For the text-containing cell, return its midpoint in (x, y) coordinate format. 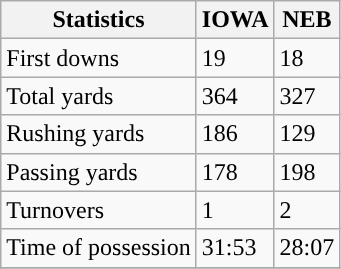
1 (235, 210)
Statistics (99, 20)
NEB (307, 20)
Turnovers (99, 210)
327 (307, 96)
186 (235, 134)
178 (235, 172)
198 (307, 172)
Time of possession (99, 248)
129 (307, 134)
IOWA (235, 20)
19 (235, 58)
First downs (99, 58)
2 (307, 210)
Total yards (99, 96)
364 (235, 96)
31:53 (235, 248)
18 (307, 58)
28:07 (307, 248)
Passing yards (99, 172)
Rushing yards (99, 134)
